Locate the cell with the specified text and output its (X, Y) center coordinate. 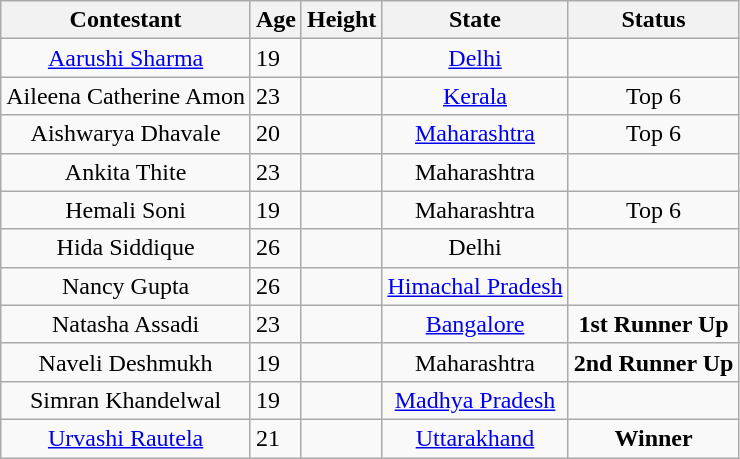
Winner (654, 438)
Naveli Deshmukh (126, 362)
Hemali Soni (126, 210)
Himachal Pradesh (475, 286)
Height (341, 20)
Ankita Thite (126, 172)
Simran Khandelwal (126, 400)
1st Runner Up (654, 324)
Aarushi Sharma (126, 58)
Aishwarya Dhavale (126, 134)
Natasha Assadi (126, 324)
Age (276, 20)
Contestant (126, 20)
Uttarakhand (475, 438)
Kerala (475, 96)
Aileena Catherine Amon (126, 96)
Urvashi Rautela (126, 438)
20 (276, 134)
Status (654, 20)
Hida Siddique (126, 248)
2nd Runner Up (654, 362)
Madhya Pradesh (475, 400)
State (475, 20)
Bangalore (475, 324)
Nancy Gupta (126, 286)
21 (276, 438)
